Extract the [x, y] coordinate from the center of the cell holding the provided text.  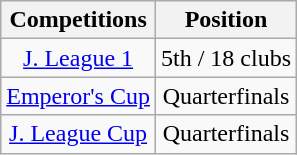
J. League 1 [78, 58]
Position [226, 20]
5th / 18 clubs [226, 58]
Competitions [78, 20]
J. League Cup [78, 134]
Emperor's Cup [78, 96]
